For the text-containing cell, return its midpoint in (X, Y) coordinate format. 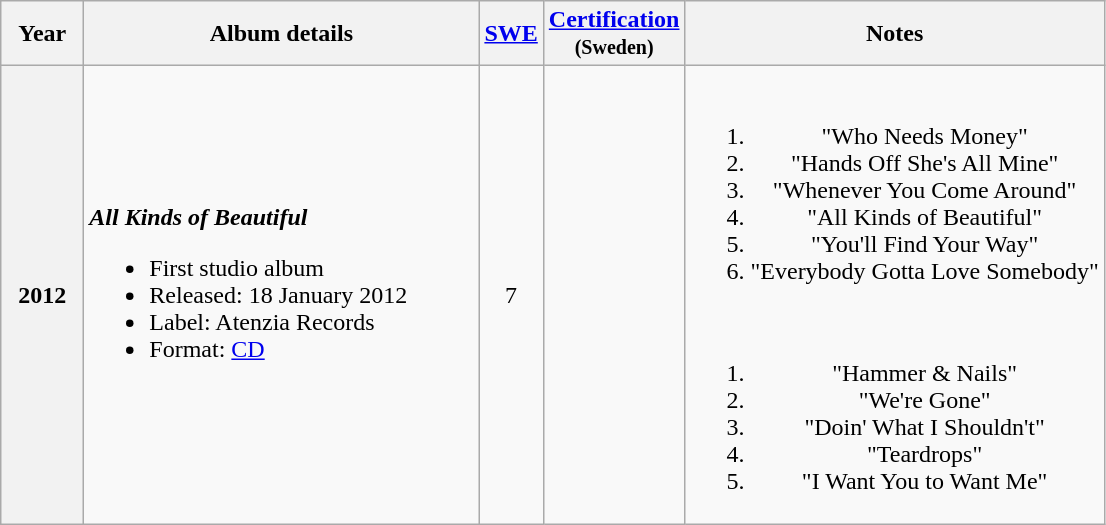
Notes (894, 34)
Year (42, 34)
Certification(Sweden) (614, 34)
SWE (511, 34)
7 (511, 295)
Album details (282, 34)
All Kinds of BeautifulFirst studio albumReleased: 18 January 2012Label: Atenzia RecordsFormat: CD (282, 295)
2012 (42, 295)
